For the text-containing cell, return its midpoint in [X, Y] coordinate format. 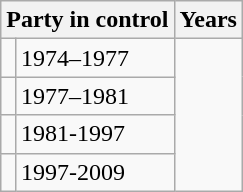
Years [208, 20]
1981-1997 [94, 134]
1977–1981 [94, 96]
Party in control [88, 20]
1974–1977 [94, 58]
1997-2009 [94, 172]
